From the cell containing the given text, extract its center point as (X, Y) coordinate. 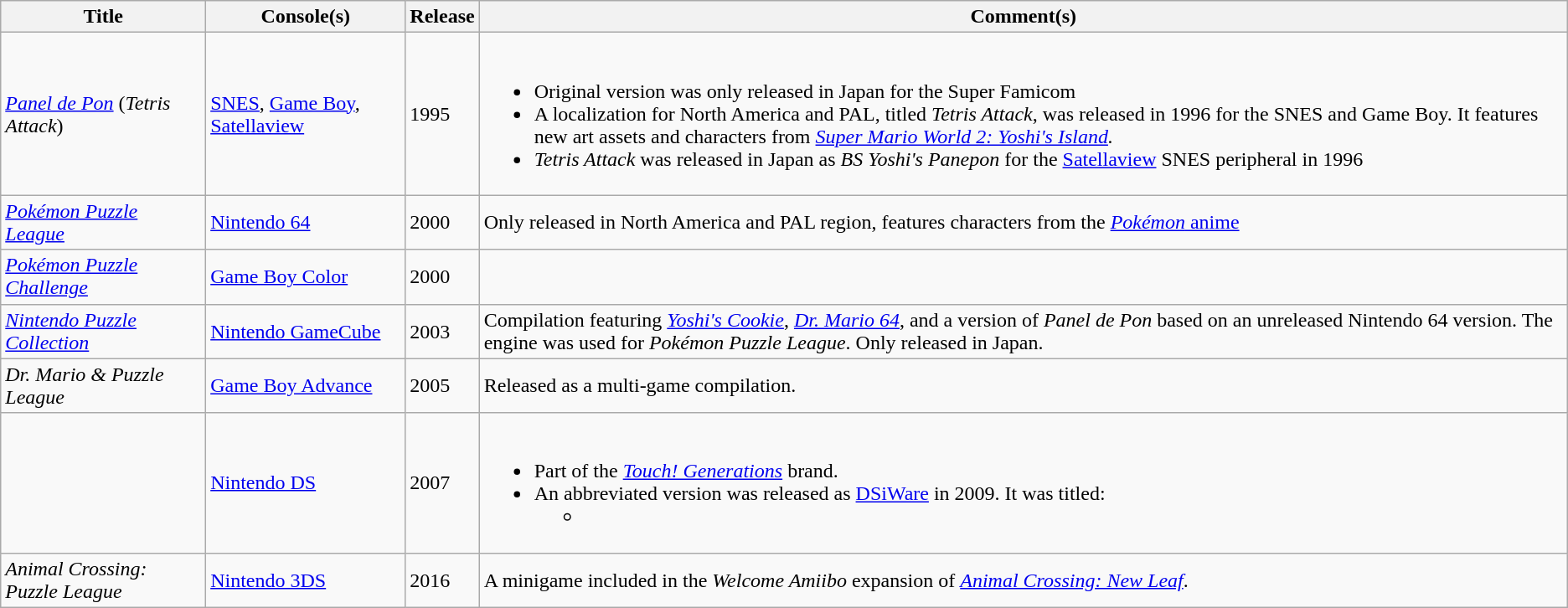
Game Boy Color (306, 276)
SNES, Game Boy, Satellaview (306, 114)
A minigame included in the Welcome Amiibo expansion of Animal Crossing: New Leaf. (1024, 580)
1995 (442, 114)
Title (104, 17)
Part of the Touch! Generations brand.An abbreviated version was released as DSiWare in 2009. It was titled: (1024, 482)
Nintendo Puzzle Collection (104, 332)
2003 (442, 332)
Comment(s) (1024, 17)
Nintendo GameCube (306, 332)
Panel de Pon (Tetris Attack) (104, 114)
Nintendo 64 (306, 223)
Only released in North America and PAL region, features characters from the Pokémon anime (1024, 223)
Pokémon Puzzle Challenge (104, 276)
Pokémon Puzzle League (104, 223)
2016 (442, 580)
Nintendo DS (306, 482)
2005 (442, 385)
Released as a multi-game compilation. (1024, 385)
Game Boy Advance (306, 385)
Animal Crossing: Puzzle League (104, 580)
Release (442, 17)
Dr. Mario & Puzzle League (104, 385)
2007 (442, 482)
Nintendo 3DS (306, 580)
Console(s) (306, 17)
